From the cell containing the given text, extract its center point as (x, y) coordinate. 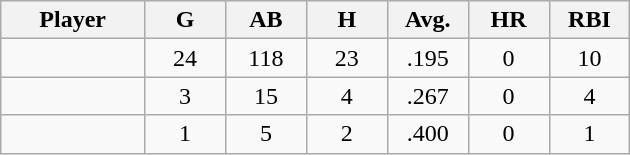
H (346, 20)
HR (508, 20)
Player (73, 20)
RBI (590, 20)
24 (186, 58)
3 (186, 96)
.267 (428, 96)
AB (266, 20)
23 (346, 58)
5 (266, 134)
G (186, 20)
10 (590, 58)
118 (266, 58)
Avg. (428, 20)
.195 (428, 58)
.400 (428, 134)
2 (346, 134)
15 (266, 96)
